Identify which cell holds the provided text, then report its [x, y] central coordinate. 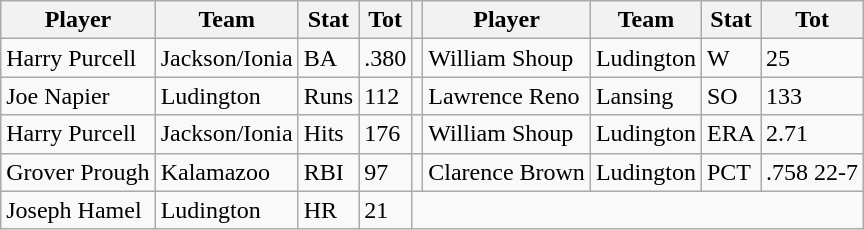
Lawrence Reno [507, 96]
Joe Napier [78, 96]
Joseph Hamel [78, 210]
Clarence Brown [507, 172]
.758 22-7 [812, 172]
.380 [386, 58]
HR [328, 210]
133 [812, 96]
Grover Prough [78, 172]
PCT [730, 172]
BA [328, 58]
97 [386, 172]
2.71 [812, 134]
Kalamazoo [226, 172]
25 [812, 58]
112 [386, 96]
SO [730, 96]
ERA [730, 134]
21 [386, 210]
W [730, 58]
Lansing [646, 96]
Runs [328, 96]
Hits [328, 134]
RBI [328, 172]
176 [386, 134]
